Provide the (x, y) coordinate of the cell's center where the given text is located.  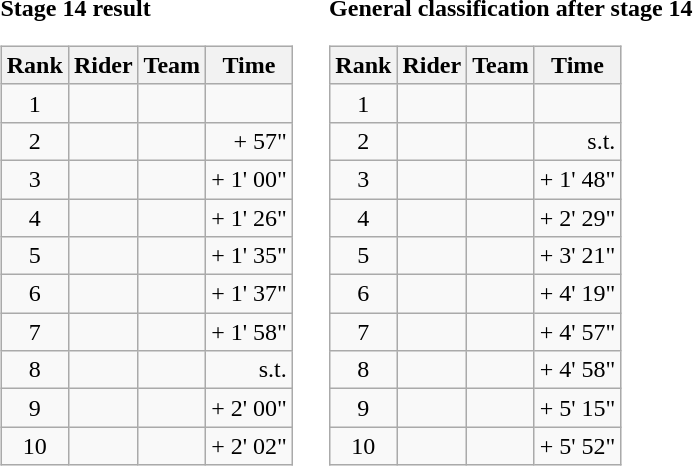
+ 1' 37" (250, 294)
+ 1' 35" (250, 256)
+ 57" (250, 141)
+ 1' 58" (250, 332)
+ 4' 58" (578, 370)
+ 2' 29" (578, 217)
+ 5' 15" (578, 408)
+ 2' 00" (250, 408)
+ 1' 48" (578, 179)
+ 3' 21" (578, 256)
+ 4' 57" (578, 332)
+ 4' 19" (578, 294)
+ 1' 26" (250, 217)
+ 1' 00" (250, 179)
+ 5' 52" (578, 446)
+ 2' 02" (250, 446)
